Scan for the cell matching the given text and deliver its [X, Y] coordinate at center. 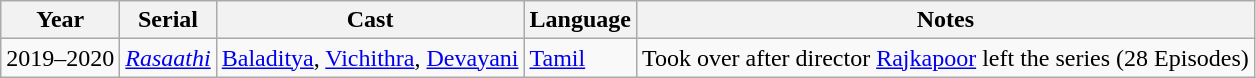
2019–2020 [60, 58]
Cast [370, 20]
Baladitya, Vichithra, Devayani [370, 58]
Notes [945, 20]
Tamil [580, 58]
Serial [168, 20]
Language [580, 20]
Took over after director Rajkapoor left the series (28 Episodes) [945, 58]
Year [60, 20]
Rasaathi [168, 58]
